Extract the (X, Y) coordinate from the center of the cell holding the provided text.  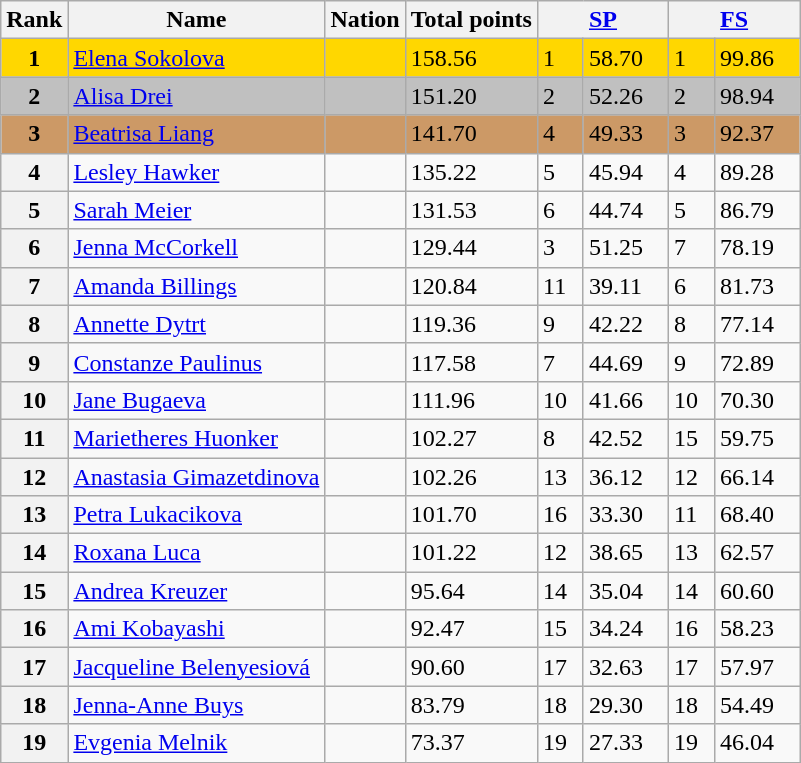
SP (602, 20)
102.27 (471, 438)
Alisa Drei (196, 96)
98.94 (756, 96)
141.70 (471, 134)
131.53 (471, 210)
101.22 (471, 553)
101.70 (471, 515)
Andrea Kreuzer (196, 591)
51.25 (626, 248)
35.04 (626, 591)
Beatrisa Liang (196, 134)
129.44 (471, 248)
54.49 (756, 705)
46.04 (756, 743)
33.30 (626, 515)
151.20 (471, 96)
Ami Kobayashi (196, 629)
38.65 (626, 553)
Rank (34, 20)
60.60 (756, 591)
Sarah Meier (196, 210)
Annette Dytrt (196, 324)
Name (196, 20)
102.26 (471, 477)
68.40 (756, 515)
44.69 (626, 362)
45.94 (626, 172)
Jenna-Anne Buys (196, 705)
73.37 (471, 743)
39.11 (626, 286)
41.66 (626, 400)
81.73 (756, 286)
Constanze Paulinus (196, 362)
89.28 (756, 172)
59.75 (756, 438)
78.19 (756, 248)
57.97 (756, 667)
119.36 (471, 324)
Jenna McCorkell (196, 248)
Total points (471, 20)
Nation (365, 20)
111.96 (471, 400)
58.70 (626, 58)
Amanda Billings (196, 286)
34.24 (626, 629)
Lesley Hawker (196, 172)
Elena Sokolova (196, 58)
49.33 (626, 134)
70.30 (756, 400)
66.14 (756, 477)
58.23 (756, 629)
Evgenia Melnik (196, 743)
Jacqueline Belenyesiová (196, 667)
Anastasia Gimazetdinova (196, 477)
158.56 (471, 58)
117.58 (471, 362)
Petra Lukacikova (196, 515)
Roxana Luca (196, 553)
Marietheres Huonker (196, 438)
83.79 (471, 705)
120.84 (471, 286)
42.22 (626, 324)
42.52 (626, 438)
90.60 (471, 667)
135.22 (471, 172)
92.37 (756, 134)
44.74 (626, 210)
Jane Bugaeva (196, 400)
99.86 (756, 58)
92.47 (471, 629)
32.63 (626, 667)
29.30 (626, 705)
27.33 (626, 743)
62.57 (756, 553)
86.79 (756, 210)
95.64 (471, 591)
52.26 (626, 96)
77.14 (756, 324)
72.89 (756, 362)
FS (734, 20)
36.12 (626, 477)
